Extract the (X, Y) coordinate from the center of the cell holding the provided text.  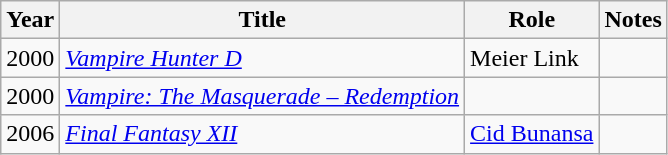
Vampire: The Masquerade – Redemption (262, 96)
Title (262, 20)
Notes (633, 20)
Cid Bunansa (532, 134)
Year (30, 20)
2006 (30, 134)
Meier Link (532, 58)
Role (532, 20)
Vampire Hunter D (262, 58)
Final Fantasy XII (262, 134)
